Detect which cell encompasses the target text, then output its [x, y] center coordinate. 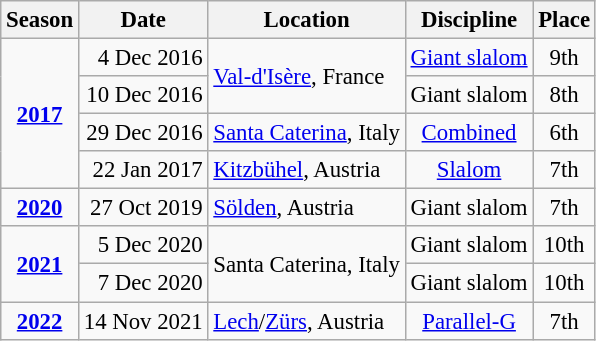
Sölden, Austria [306, 208]
Lech/Zürs, Austria [306, 321]
Slalom [469, 170]
2017 [40, 114]
Discipline [469, 20]
6th [564, 133]
Place [564, 20]
27 Oct 2019 [143, 208]
8th [564, 95]
5 Dec 2020 [143, 245]
7 Dec 2020 [143, 283]
10 Dec 2016 [143, 95]
9th [564, 58]
22 Jan 2017 [143, 170]
Kitzbühel, Austria [306, 170]
29 Dec 2016 [143, 133]
Val-d'Isère, France [306, 76]
14 Nov 2021 [143, 321]
2021 [40, 264]
Parallel-G [469, 321]
2020 [40, 208]
Date [143, 20]
4 Dec 2016 [143, 58]
Combined [469, 133]
2022 [40, 321]
Season [40, 20]
Location [306, 20]
